Output the [x, y] coordinate of the center of the cell containing the given text.  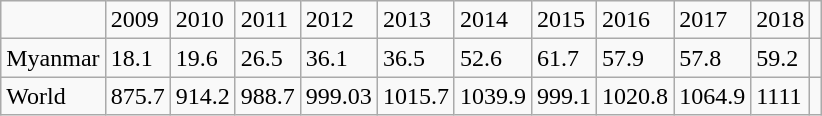
18.1 [138, 58]
2018 [780, 20]
2011 [268, 20]
1111 [780, 96]
2013 [416, 20]
57.9 [636, 58]
1015.7 [416, 96]
875.7 [138, 96]
914.2 [202, 96]
988.7 [268, 96]
Myanmar [53, 58]
999.1 [564, 96]
26.5 [268, 58]
19.6 [202, 58]
57.8 [712, 58]
2016 [636, 20]
1020.8 [636, 96]
World [53, 96]
1039.9 [492, 96]
2012 [338, 20]
2015 [564, 20]
36.1 [338, 58]
2010 [202, 20]
36.5 [416, 58]
999.03 [338, 96]
59.2 [780, 58]
2009 [138, 20]
61.7 [564, 58]
52.6 [492, 58]
2014 [492, 20]
1064.9 [712, 96]
2017 [712, 20]
